Output the (x, y) coordinate of the center of the cell containing the given text.  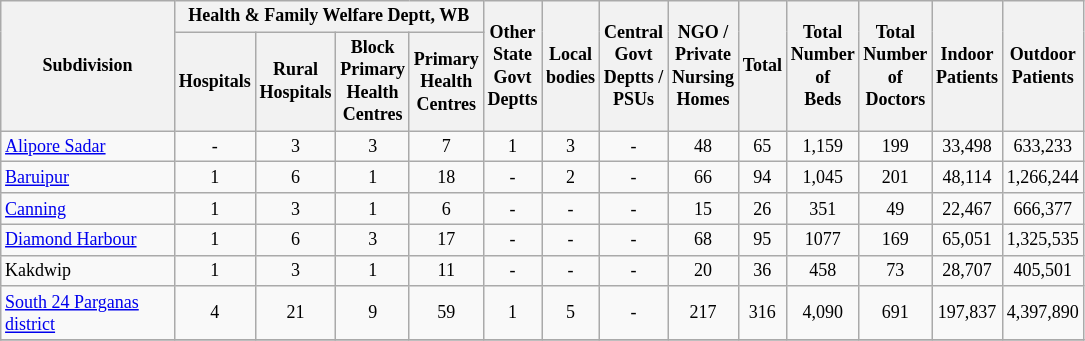
11 (446, 270)
48 (704, 146)
NGO /PrivateNursingHomes (704, 66)
217 (704, 313)
1,266,244 (1042, 178)
7 (446, 146)
458 (822, 270)
666,377 (1042, 208)
66 (704, 178)
65 (762, 146)
405,501 (1042, 270)
1,159 (822, 146)
CentralGovtDeptts /PSUs (633, 66)
Diamond Harbour (88, 240)
OutdoorPatients (1042, 66)
1077 (822, 240)
9 (373, 313)
4,090 (822, 313)
IndoorPatients (968, 66)
Subdivision (88, 66)
49 (896, 208)
48,114 (968, 178)
68 (704, 240)
4,397,890 (1042, 313)
169 (896, 240)
17 (446, 240)
197,837 (968, 313)
Kakdwip (88, 270)
20 (704, 270)
21 (296, 313)
351 (822, 208)
TotalNumberofDoctors (896, 66)
OtherStateGovtDeptts (512, 66)
18 (446, 178)
5 (571, 313)
59 (446, 313)
Health & Family Welfare Deptt, WB (328, 16)
PrimaryHealthCentres (446, 82)
Localbodies (571, 66)
65,051 (968, 240)
Total (762, 66)
95 (762, 240)
199 (896, 146)
1,325,535 (1042, 240)
Baruipur (88, 178)
Alipore Sadar (88, 146)
691 (896, 313)
TotalNumberofBeds (822, 66)
15 (704, 208)
Hospitals (214, 82)
73 (896, 270)
36 (762, 270)
22,467 (968, 208)
4 (214, 313)
33,498 (968, 146)
633,233 (1042, 146)
RuralHospitals (296, 82)
2 (571, 178)
Canning (88, 208)
26 (762, 208)
201 (896, 178)
28,707 (968, 270)
1,045 (822, 178)
South 24 Parganas district (88, 313)
BlockPrimaryHealthCentres (373, 82)
94 (762, 178)
316 (762, 313)
